Scan for the cell matching the given text and deliver its [x, y] coordinate at center. 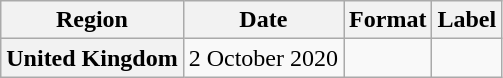
Date [263, 20]
Format [388, 20]
Label [467, 20]
United Kingdom [92, 58]
2 October 2020 [263, 58]
Region [92, 20]
